Identify which cell holds the provided text, then report its [x, y] central coordinate. 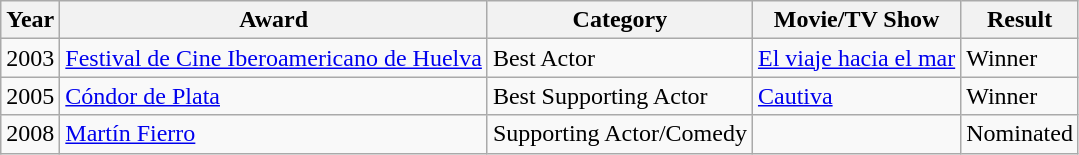
Best Actor [620, 58]
Best Supporting Actor [620, 96]
Category [620, 20]
2003 [30, 58]
2005 [30, 96]
Award [274, 20]
Cóndor de Plata [274, 96]
Movie/TV Show [856, 20]
Year [30, 20]
Martín Fierro [274, 134]
Festival de Cine Iberoamericano de Huelva [274, 58]
Nominated [1020, 134]
Result [1020, 20]
2008 [30, 134]
El viaje hacia el mar [856, 58]
Supporting Actor/Comedy [620, 134]
Cautiva [856, 96]
